From the cell containing the given text, extract its center point as [X, Y] coordinate. 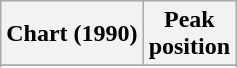
Peakposition [189, 34]
Chart (1990) [72, 34]
